Find where the given text appears and provide that cell's center as (x, y) coordinate. 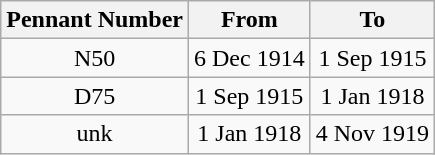
D75 (95, 96)
unk (95, 134)
N50 (95, 58)
6 Dec 1914 (249, 58)
From (249, 20)
4 Nov 1919 (372, 134)
Pennant Number (95, 20)
To (372, 20)
